Determine the (X, Y) coordinate at the center of the cell enclosing the given text.  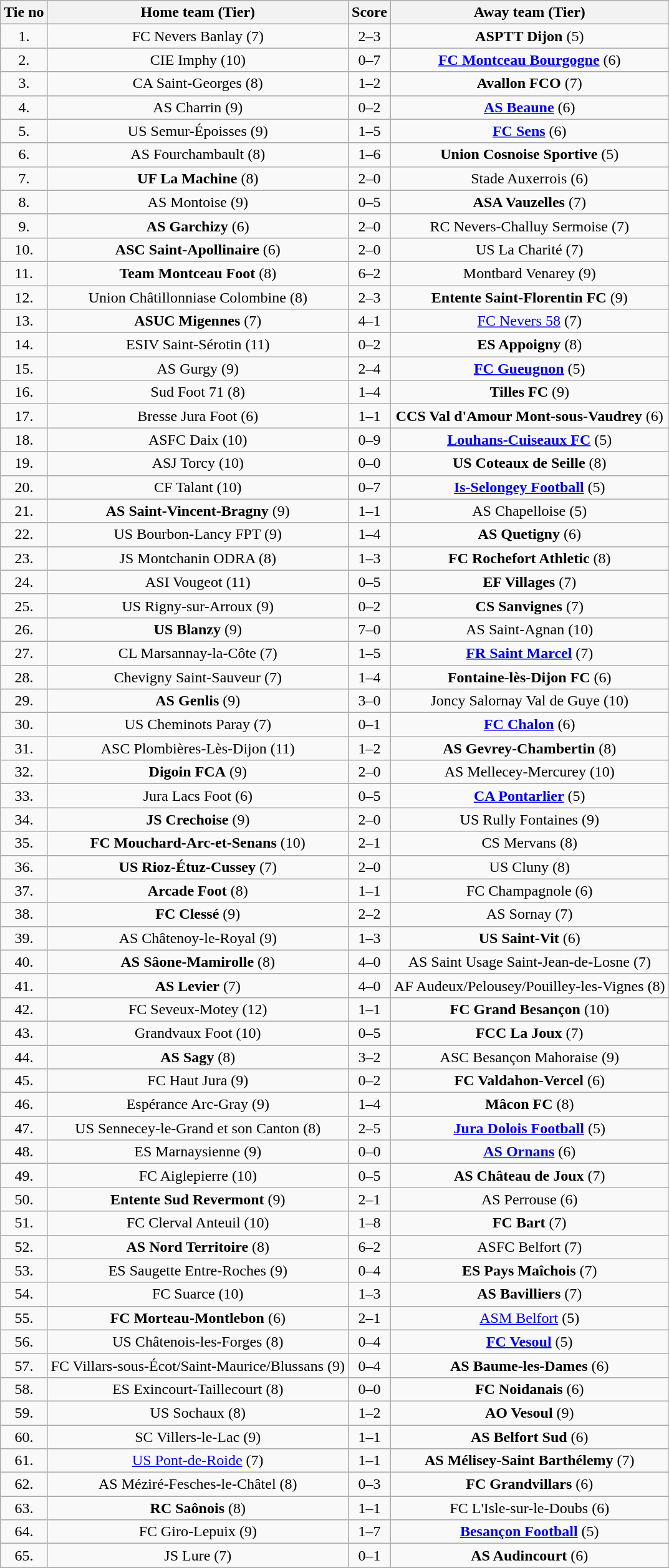
CS Mervans (8) (529, 843)
ASUC Migennes (7) (198, 321)
4–1 (370, 321)
Grandvaux Foot (10) (198, 1033)
FC Haut Jura (9) (198, 1081)
AF Audeux/Pelousey/Pouilley-les-Vignes (8) (529, 985)
ASC Plombières-Lès-Dijon (11) (198, 748)
Besançon Football (5) (529, 1532)
FC Giro-Lepuix (9) (198, 1532)
AS Mellecey-Mercurey (10) (529, 772)
Joncy Salornay Val de Guye (10) (529, 701)
AS Perrouse (6) (529, 1199)
Union Châtillonniase Colombine (8) (198, 298)
54. (24, 1294)
39. (24, 938)
1–8 (370, 1223)
13. (24, 321)
46. (24, 1105)
ASPTT Dijon (5) (529, 36)
5. (24, 131)
FC Montceau Bourgogne (6) (529, 60)
AS Saint Usage Saint-Jean-de-Losne (7) (529, 962)
60. (24, 1436)
26. (24, 629)
57. (24, 1365)
Stade Auxerrois (6) (529, 178)
CA Saint-Georges (8) (198, 84)
FC Grand Besançon (10) (529, 1009)
17. (24, 416)
Union Cosnoise Sportive (5) (529, 155)
1–7 (370, 1532)
AS Saint-Agnan (10) (529, 629)
Tilles FC (9) (529, 392)
Bresse Jura Foot (6) (198, 416)
27. (24, 653)
Score (370, 12)
Tie no (24, 12)
CCS Val d'Amour Mont-sous-Vaudrey (6) (529, 416)
Louhans-Cuiseaux FC (5) (529, 440)
CL Marsannay-la-Côte (7) (198, 653)
2–4 (370, 369)
ASC Besançon Mahoraise (9) (529, 1057)
ASFC Belfort (7) (529, 1247)
30. (24, 725)
AS Mélisey-Saint Barthélemy (7) (529, 1461)
FC Vesoul (5) (529, 1342)
32. (24, 772)
47. (24, 1128)
41. (24, 985)
Avallon FCO (7) (529, 84)
FC Villars-sous-Écot/Saint-Maurice/Blussans (9) (198, 1365)
JS Crechoise (9) (198, 820)
4. (24, 107)
65. (24, 1556)
FC Rochefort Athletic (8) (529, 558)
CA Pontarlier (5) (529, 796)
FCC La Joux (7) (529, 1033)
ES Appoigny (8) (529, 345)
1. (24, 36)
Arcade Foot (8) (198, 891)
Sud Foot 71 (8) (198, 392)
FR Saint Marcel (7) (529, 653)
ES Pays Maîchois (7) (529, 1270)
22. (24, 535)
AS Bavilliers (7) (529, 1294)
63. (24, 1508)
FC Nevers 58 (7) (529, 321)
AS Gurgy (9) (198, 369)
Away team (Tier) (529, 12)
AS Charrin (9) (198, 107)
FC Clerval Anteuil (10) (198, 1223)
RC Saônois (8) (198, 1508)
US Saint-Vit (6) (529, 938)
AS Château de Joux (7) (529, 1176)
FC Bart (7) (529, 1223)
Digoin FCA (9) (198, 772)
US Sennecey-le-Grand et son Canton (8) (198, 1128)
8. (24, 202)
ASI Vougeot (11) (198, 582)
ES Marnaysienne (9) (198, 1152)
62. (24, 1484)
US Rigny-sur-Arroux (9) (198, 606)
ASFC Daix (10) (198, 440)
ASJ Torcy (10) (198, 463)
0–9 (370, 440)
55. (24, 1318)
Mâcon FC (8) (529, 1105)
15. (24, 369)
53. (24, 1270)
Team Montceau Foot (8) (198, 273)
20. (24, 487)
36. (24, 867)
ASA Vauzelles (7) (529, 202)
AS Beaune (6) (529, 107)
6. (24, 155)
2–5 (370, 1128)
21. (24, 511)
CS Sanvignes (7) (529, 606)
1–6 (370, 155)
3–2 (370, 1057)
31. (24, 748)
35. (24, 843)
RC Nevers-Challuy Sermoise (7) (529, 226)
43. (24, 1033)
US Rully Fontaines (9) (529, 820)
59. (24, 1413)
52. (24, 1247)
EF Villages (7) (529, 582)
US Cluny (8) (529, 867)
AS Saint-Vincent-Bragny (9) (198, 511)
10. (24, 249)
Montbard Venarey (9) (529, 273)
US Sochaux (8) (198, 1413)
AS Nord Territoire (8) (198, 1247)
AS Fourchambault (8) (198, 155)
JS Lure (7) (198, 1556)
48. (24, 1152)
ES Saugette Entre-Roches (9) (198, 1270)
64. (24, 1532)
FC L'Isle-sur-le-Doubs (6) (529, 1508)
Home team (Tier) (198, 12)
25. (24, 606)
50. (24, 1199)
US Châtenois-les-Forges (8) (198, 1342)
24. (24, 582)
US Pont-de-Roide (7) (198, 1461)
AO Vesoul (9) (529, 1413)
AS Gevrey-Chambertin (8) (529, 748)
AS Levier (7) (198, 985)
US Cheminots Paray (7) (198, 725)
FC Seveux-Motey (12) (198, 1009)
US Blanzy (9) (198, 629)
44. (24, 1057)
US Rioz-Étuz-Cussey (7) (198, 867)
ES Exincourt-Taillecourt (8) (198, 1389)
11. (24, 273)
AS Chapelloise (5) (529, 511)
SC Villers-le-Lac (9) (198, 1436)
AS Audincourt (6) (529, 1556)
FC Sens (6) (529, 131)
29. (24, 701)
ASM Belfort (5) (529, 1318)
38. (24, 914)
AS Quetigny (6) (529, 535)
33. (24, 796)
12. (24, 298)
US Coteaux de Seille (8) (529, 463)
FC Chalon (6) (529, 725)
AS Ornans (6) (529, 1152)
FC Champagnole (6) (529, 891)
US La Charité (7) (529, 249)
AS Belfort Sud (6) (529, 1436)
49. (24, 1176)
Jura Dolois Football (5) (529, 1128)
Entente Sud Revermont (9) (198, 1199)
45. (24, 1081)
Entente Saint-Florentin FC (9) (529, 298)
FC Valdahon-Vercel (6) (529, 1081)
AS Sornay (7) (529, 914)
Is-Selongey Football (5) (529, 487)
UF La Machine (8) (198, 178)
CF Talant (10) (198, 487)
58. (24, 1389)
3. (24, 84)
US Bourbon-Lancy FPT (9) (198, 535)
28. (24, 677)
7–0 (370, 629)
AS Châtenoy-le-Royal (9) (198, 938)
2–2 (370, 914)
42. (24, 1009)
JS Montchanin ODRA (8) (198, 558)
AS Sâone-Mamirolle (8) (198, 962)
34. (24, 820)
FC Suarce (10) (198, 1294)
37. (24, 891)
FC Clessé (9) (198, 914)
Espérance Arc-Gray (9) (198, 1105)
Chevigny Saint-Sauveur (7) (198, 677)
40. (24, 962)
FC Aiglepierre (10) (198, 1176)
18. (24, 440)
56. (24, 1342)
Jura Lacs Foot (6) (198, 796)
CIE Imphy (10) (198, 60)
ASC Saint-Apollinaire (6) (198, 249)
FC Gueugnon (5) (529, 369)
FC Morteau-Montlebon (6) (198, 1318)
Fontaine-lès-Dijon FC (6) (529, 677)
23. (24, 558)
AS Sagy (8) (198, 1057)
51. (24, 1223)
AS Montoise (9) (198, 202)
2. (24, 60)
FC Grandvillars (6) (529, 1484)
ESIV Saint-Sérotin (11) (198, 345)
FC Noidanais (6) (529, 1389)
3–0 (370, 701)
FC Nevers Banlay (7) (198, 36)
AS Méziré-Fesches-le-Châtel (8) (198, 1484)
US Semur-Époisses (9) (198, 131)
FC Mouchard-Arc-et-Senans (10) (198, 843)
16. (24, 392)
AS Baume-les-Dames (6) (529, 1365)
0–3 (370, 1484)
AS Genlis (9) (198, 701)
14. (24, 345)
61. (24, 1461)
19. (24, 463)
AS Garchizy (6) (198, 226)
9. (24, 226)
7. (24, 178)
